Output the (X, Y) coordinate of the center of the cell containing the given text.  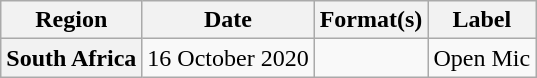
Region (72, 20)
Format(s) (371, 20)
Open Mic (482, 58)
South Africa (72, 58)
16 October 2020 (228, 58)
Label (482, 20)
Date (228, 20)
